Extract the [x, y] coordinate from the center of the cell holding the provided text.  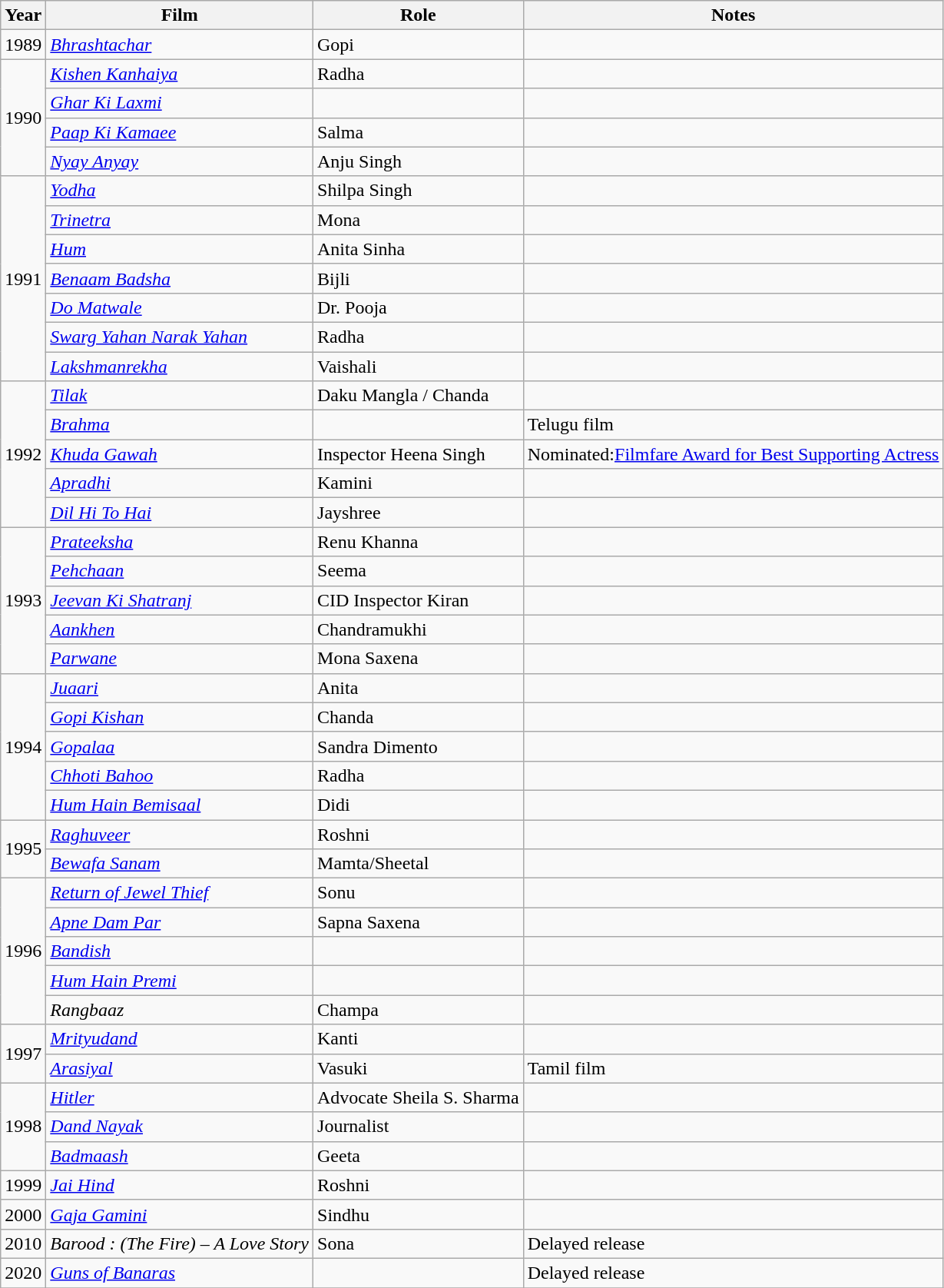
Kamini [419, 483]
Year [23, 15]
Raghuveer [180, 834]
Kanti [419, 1039]
Do Matwale [180, 307]
Lakshmanrekha [180, 367]
Aankhen [180, 629]
Salma [419, 132]
Hum Hain Bemisaal [180, 805]
Bhrashtachar [180, 45]
CID Inspector Kiran [419, 600]
Chanda [419, 717]
1997 [23, 1054]
Nominated:Filmfare Award for Best Supporting Actress [733, 454]
Film [180, 15]
Dil Hi To Hai [180, 513]
Brahma [180, 425]
1995 [23, 848]
Dand Nayak [180, 1127]
Champa [419, 1010]
Parwane [180, 659]
Gaja Gamini [180, 1214]
1991 [23, 278]
Juaari [180, 688]
Hitler [180, 1097]
Anju Singh [419, 161]
1998 [23, 1127]
Sapna Saxena [419, 922]
Hum Hain Premi [180, 981]
Tamil film [733, 1068]
2020 [23, 1273]
Jeevan Ki Shatranj [180, 600]
Jayshree [419, 513]
1993 [23, 600]
Telugu film [733, 425]
Didi [419, 805]
Gopalaa [180, 746]
Sona [419, 1243]
Anita Sinha [419, 249]
Rangbaaz [180, 1010]
1994 [23, 746]
Mona Saxena [419, 659]
Pehchaan [180, 571]
Mrityudand [180, 1039]
Bijli [419, 278]
Vasuki [419, 1068]
1999 [23, 1185]
Chandramukhi [419, 629]
Benaam Badsha [180, 278]
Hum [180, 249]
Inspector Heena Singh [419, 454]
Seema [419, 571]
1990 [23, 118]
Ghar Ki Laxmi [180, 103]
Trinetra [180, 220]
Mamta/Sheetal [419, 864]
Bewafa Sanam [180, 864]
1992 [23, 454]
2010 [23, 1243]
Kishen Kanhaiya [180, 74]
Geeta [419, 1156]
Gopi [419, 45]
Apne Dam Par [180, 922]
Bandish [180, 951]
Renu Khanna [419, 542]
1989 [23, 45]
Prateeksha [180, 542]
Nyay Anyay [180, 161]
Swarg Yahan Narak Yahan [180, 337]
Jai Hind [180, 1185]
Notes [733, 15]
Dr. Pooja [419, 307]
Badmaash [180, 1156]
Paap Ki Kamaee [180, 132]
Return of Jewel Thief [180, 893]
Barood : (The Fire) – A Love Story [180, 1243]
1996 [23, 951]
2000 [23, 1214]
Advocate Sheila S. Sharma [419, 1097]
Chhoti Bahoo [180, 775]
Sonu [419, 893]
Anita [419, 688]
Khuda Gawah [180, 454]
Sandra Dimento [419, 746]
Shilpa Singh [419, 191]
Tilak [180, 396]
Arasiyal [180, 1068]
Mona [419, 220]
Role [419, 15]
Sindhu [419, 1214]
Vaishali [419, 367]
Guns of Banaras [180, 1273]
Gopi Kishan [180, 717]
Yodha [180, 191]
Daku Mangla / Chanda [419, 396]
Apradhi [180, 483]
Journalist [419, 1127]
